Extract the (X, Y) coordinate from the center of the cell holding the provided text.  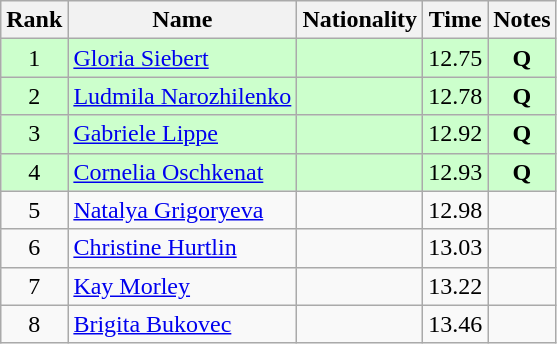
1 (34, 58)
12.78 (456, 96)
2 (34, 96)
Name (182, 20)
3 (34, 134)
Nationality (360, 20)
6 (34, 248)
7 (34, 286)
Brigita Bukovec (182, 324)
Time (456, 20)
12.98 (456, 210)
Gabriele Lippe (182, 134)
Natalya Grigoryeva (182, 210)
Rank (34, 20)
Kay Morley (182, 286)
Gloria Siebert (182, 58)
Ludmila Narozhilenko (182, 96)
4 (34, 172)
Notes (522, 20)
Christine Hurtlin (182, 248)
Cornelia Oschkenat (182, 172)
12.75 (456, 58)
13.22 (456, 286)
13.46 (456, 324)
5 (34, 210)
12.92 (456, 134)
13.03 (456, 248)
8 (34, 324)
12.93 (456, 172)
